Search for the cell housing the specified text and yield its (X, Y) center coordinate. 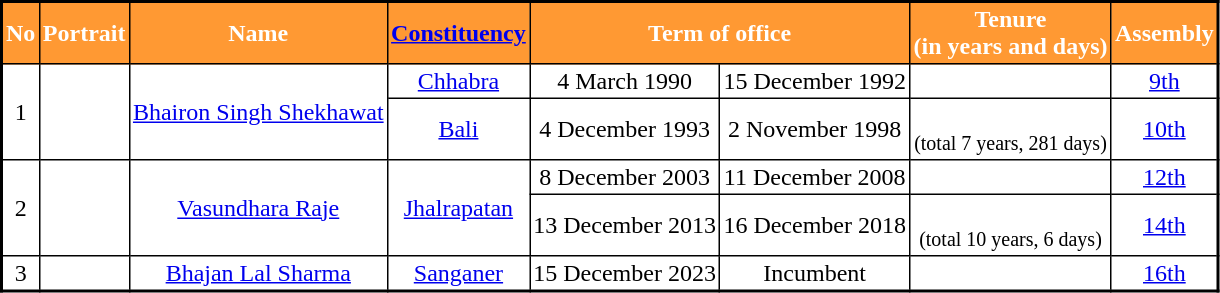
12th (1164, 177)
2 (21, 208)
Assembly (1164, 33)
Constituency (458, 33)
Bhajan Lal Sharma (258, 274)
16th (1164, 274)
14th (1164, 225)
Chhabra (458, 81)
4 March 1990 (625, 81)
(total 10 years, 6 days) (1011, 225)
Bali (458, 129)
Term of office (720, 33)
10th (1164, 129)
Vasundhara Raje (258, 208)
13 December 2013 (625, 225)
Portrait (84, 33)
Bhairon Singh Shekhawat (258, 112)
Tenure(in years and days) (1011, 33)
2 November 1998 (815, 129)
3 (21, 274)
4 December 1993 (625, 129)
11 December 2008 (815, 177)
Name (258, 33)
Incumbent (815, 274)
15 December 1992 (815, 81)
Jhalrapatan (458, 208)
9th (1164, 81)
8 December 2003 (625, 177)
Sanganer (458, 274)
16 December 2018 (815, 225)
No (21, 33)
(total 7 years, 281 days) (1011, 129)
1 (21, 112)
15 December 2023 (625, 274)
